Locate the cell with the specified text and output its (x, y) center coordinate. 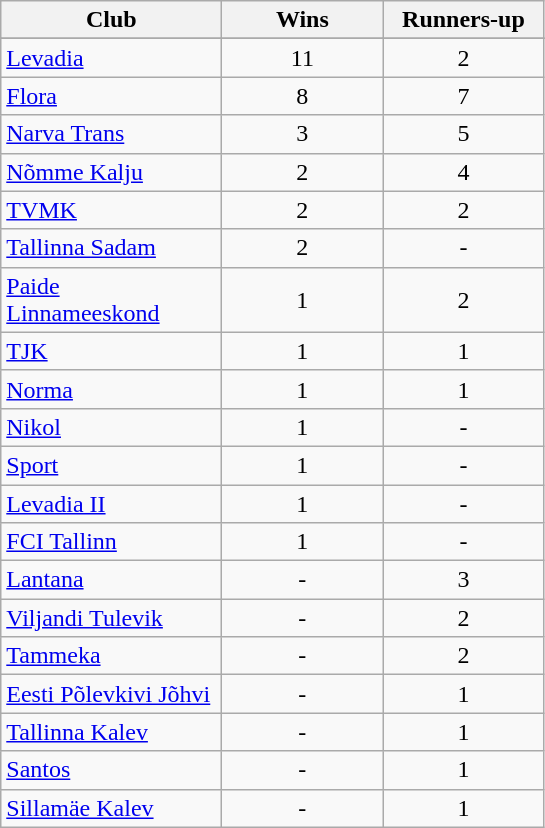
Santos (112, 770)
Wins (302, 20)
Sport (112, 465)
Nõmme Kalju (112, 172)
Tammeka (112, 656)
Tallinna Sadam (112, 248)
Nikol (112, 427)
Viljandi Tulevik (112, 618)
Narva Trans (112, 134)
11 (302, 58)
Norma (112, 389)
Sillamäe Kalev (112, 808)
7 (464, 96)
4 (464, 172)
Paide Linnameeskond (112, 300)
Eesti Põlevkivi Jõhvi (112, 694)
TJK (112, 351)
Levadia (112, 58)
FCI Tallinn (112, 542)
8 (302, 96)
Tallinna Kalev (112, 732)
Runners-up (464, 20)
Club (112, 20)
Levadia II (112, 503)
Flora (112, 96)
TVMK (112, 210)
Lantana (112, 580)
5 (464, 134)
